Provide the (X, Y) coordinate of the cell's center where the given text is located.  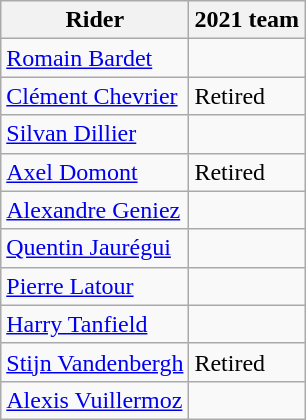
Romain Bardet (95, 58)
Stijn Vandenbergh (95, 362)
Alexandre Geniez (95, 210)
Quentin Jaurégui (95, 248)
Silvan Dillier (95, 134)
Alexis Vuillermoz (95, 400)
2021 team (247, 20)
Pierre Latour (95, 286)
Axel Domont (95, 172)
Clément Chevrier (95, 96)
Rider (95, 20)
Harry Tanfield (95, 324)
